Identify which cell holds the provided text, then report its [X, Y] central coordinate. 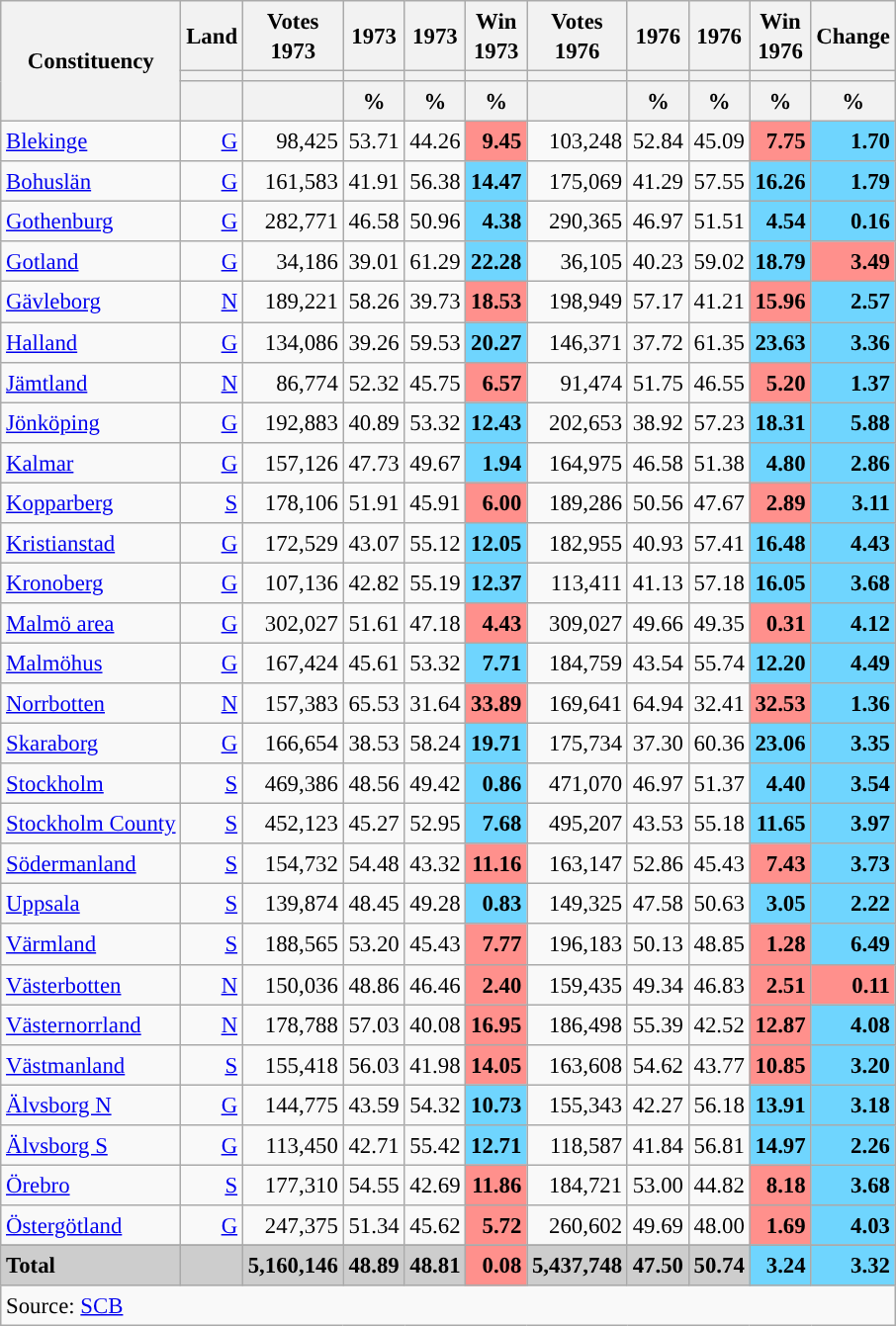
42.27 [658, 1105]
Stockholm County [91, 825]
51.61 [374, 623]
16.48 [780, 544]
3.49 [852, 261]
1.79 [852, 182]
43.32 [435, 864]
11.86 [496, 1185]
41.29 [658, 182]
43.77 [719, 1064]
55.12 [435, 544]
23.06 [780, 744]
57.18 [719, 583]
50.13 [658, 945]
42.69 [435, 1185]
3.05 [780, 904]
157,383 [293, 704]
0.83 [496, 904]
48.85 [719, 945]
42.52 [719, 1024]
8.18 [780, 1185]
163,608 [578, 1064]
11.65 [780, 825]
164,975 [578, 463]
46.46 [435, 985]
16.95 [496, 1024]
57.41 [719, 544]
16.26 [780, 182]
Kronoberg [91, 583]
32.53 [780, 704]
Change [852, 36]
189,221 [293, 303]
53.20 [374, 945]
Älvsborg S [91, 1145]
59.53 [435, 342]
495,207 [578, 825]
91,474 [578, 382]
40.93 [658, 544]
18.53 [496, 303]
178,788 [293, 1024]
49.34 [658, 985]
2.86 [852, 463]
50.63 [719, 904]
54.48 [374, 864]
39.01 [374, 261]
12.20 [780, 663]
55.74 [719, 663]
13.91 [780, 1105]
Västerbotten [91, 985]
Win 1976 [780, 36]
41.84 [658, 1145]
161,583 [293, 182]
Source: SCB [448, 1305]
54.62 [658, 1064]
47.58 [658, 904]
57.55 [719, 182]
43.07 [374, 544]
32.41 [719, 704]
50.96 [435, 221]
37.72 [658, 342]
14.05 [496, 1064]
11.16 [496, 864]
3.35 [852, 744]
4.38 [496, 221]
Södermanland [91, 864]
53.71 [374, 142]
309,027 [578, 623]
113,450 [293, 1145]
55.39 [658, 1024]
Gävleborg [91, 303]
4.80 [780, 463]
134,086 [293, 342]
12.43 [496, 423]
18.31 [780, 423]
1.69 [780, 1226]
45.61 [374, 663]
61.35 [719, 342]
6.00 [496, 502]
5,160,146 [293, 1266]
4.40 [780, 783]
38.53 [374, 744]
52.32 [374, 382]
175,069 [578, 182]
58.26 [374, 303]
43.54 [658, 663]
247,375 [293, 1226]
155,418 [293, 1064]
40.08 [435, 1024]
Örebro [91, 1185]
55.42 [435, 1145]
3.97 [852, 825]
15.96 [780, 303]
3.24 [780, 1266]
452,123 [293, 825]
146,371 [578, 342]
41.91 [374, 182]
48.89 [374, 1266]
Jönköping [91, 423]
Skaraborg [91, 744]
0.11 [852, 985]
49.66 [658, 623]
55.19 [435, 583]
47.50 [658, 1266]
50.74 [719, 1266]
51.51 [719, 221]
40.89 [374, 423]
1.70 [852, 142]
4.08 [852, 1024]
38.92 [658, 423]
6.49 [852, 945]
7.71 [496, 663]
469,386 [293, 783]
51.91 [374, 502]
7.43 [780, 864]
2.89 [780, 502]
47.18 [435, 623]
12.37 [496, 583]
48.81 [435, 1266]
43.53 [658, 825]
3.18 [852, 1105]
0.86 [496, 783]
7.68 [496, 825]
139,874 [293, 904]
2.26 [852, 1145]
Total [91, 1266]
48.56 [374, 783]
44.82 [719, 1185]
Bohuslän [91, 182]
50.56 [658, 502]
177,310 [293, 1185]
172,529 [293, 544]
471,070 [578, 783]
37.30 [658, 744]
45.27 [374, 825]
7.77 [496, 945]
5.88 [852, 423]
198,949 [578, 303]
302,027 [293, 623]
175,734 [578, 744]
45.75 [435, 382]
3.54 [852, 783]
49.35 [719, 623]
52.86 [658, 864]
57.17 [658, 303]
49.42 [435, 783]
Uppsala [91, 904]
54.55 [374, 1185]
47.67 [719, 502]
118,587 [578, 1145]
49.67 [435, 463]
Malmö area [91, 623]
48.00 [719, 1226]
45.09 [719, 142]
Votes 1976 [578, 36]
52.95 [435, 825]
48.45 [374, 904]
41.13 [658, 583]
Win 1973 [496, 36]
3.11 [852, 502]
Kalmar [91, 463]
5,437,748 [578, 1266]
196,183 [578, 945]
53.00 [658, 1185]
154,732 [293, 864]
56.38 [435, 182]
Stockholm [91, 783]
51.34 [374, 1226]
192,883 [293, 423]
46.83 [719, 985]
107,136 [293, 583]
40.23 [658, 261]
18.79 [780, 261]
Kopparberg [91, 502]
39.26 [374, 342]
Constituency [91, 61]
65.53 [374, 704]
3.36 [852, 342]
103,248 [578, 142]
166,654 [293, 744]
113,411 [578, 583]
4.49 [852, 663]
Gotland [91, 261]
16.05 [780, 583]
48.86 [374, 985]
54.32 [435, 1105]
12.05 [496, 544]
Östergötland [91, 1226]
144,775 [293, 1105]
6.57 [496, 382]
2.57 [852, 303]
31.64 [435, 704]
9.45 [496, 142]
86,774 [293, 382]
Västernorrland [91, 1024]
57.23 [719, 423]
19.71 [496, 744]
49.69 [658, 1226]
155,343 [578, 1105]
202,653 [578, 423]
182,955 [578, 544]
12.87 [780, 1024]
14.47 [496, 182]
55.18 [719, 825]
0.08 [496, 1266]
Land [212, 36]
167,424 [293, 663]
Votes 1973 [293, 36]
2.40 [496, 985]
51.75 [658, 382]
2.51 [780, 985]
10.73 [496, 1105]
43.59 [374, 1105]
184,759 [578, 663]
41.21 [719, 303]
4.03 [852, 1226]
Kristianstad [91, 544]
46.55 [719, 382]
61.29 [435, 261]
188,565 [293, 945]
186,498 [578, 1024]
3.32 [852, 1266]
52.84 [658, 142]
Jämtland [91, 382]
44.26 [435, 142]
Älvsborg N [91, 1105]
290,365 [578, 221]
Malmöhus [91, 663]
Norrbotten [91, 704]
98,425 [293, 142]
34,186 [293, 261]
20.27 [496, 342]
39.73 [435, 303]
4.54 [780, 221]
33.89 [496, 704]
4.12 [852, 623]
12.71 [496, 1145]
1.37 [852, 382]
5.72 [496, 1226]
2.22 [852, 904]
5.20 [780, 382]
36,105 [578, 261]
1.28 [780, 945]
1.94 [496, 463]
3.20 [852, 1064]
260,602 [578, 1226]
163,147 [578, 864]
150,036 [293, 985]
159,435 [578, 985]
42.82 [374, 583]
42.71 [374, 1145]
41.98 [435, 1064]
0.31 [780, 623]
282,771 [293, 221]
169,641 [578, 704]
56.18 [719, 1105]
51.38 [719, 463]
149,325 [578, 904]
Gothenburg [91, 221]
56.81 [719, 1145]
47.73 [374, 463]
51.37 [719, 783]
56.03 [374, 1064]
22.28 [496, 261]
23.63 [780, 342]
189,286 [578, 502]
10.85 [780, 1064]
157,126 [293, 463]
3.73 [852, 864]
184,721 [578, 1185]
1.36 [852, 704]
60.36 [719, 744]
Västmanland [91, 1064]
49.28 [435, 904]
45.62 [435, 1226]
58.24 [435, 744]
Värmland [91, 945]
Halland [91, 342]
57.03 [374, 1024]
7.75 [780, 142]
0.16 [852, 221]
45.91 [435, 502]
Blekinge [91, 142]
178,106 [293, 502]
14.97 [780, 1145]
59.02 [719, 261]
64.94 [658, 704]
